Locate the cell with the specified text and output its (X, Y) center coordinate. 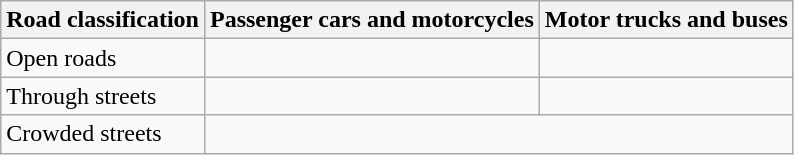
Open roads (103, 58)
Crowded streets (103, 134)
Road classification (103, 20)
Passenger cars and motorcycles (372, 20)
Through streets (103, 96)
Motor trucks and buses (666, 20)
